Extract the (x, y) coordinate from the center of the cell holding the provided text.  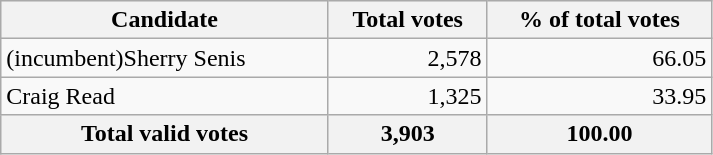
Candidate (164, 20)
1,325 (408, 96)
2,578 (408, 58)
% of total votes (600, 20)
3,903 (408, 134)
33.95 (600, 96)
66.05 (600, 58)
100.00 (600, 134)
Total votes (408, 20)
(incumbent)Sherry Senis (164, 58)
Total valid votes (164, 134)
Craig Read (164, 96)
